Capture the cell that displays the provided text and extract its (X, Y) central coordinate. 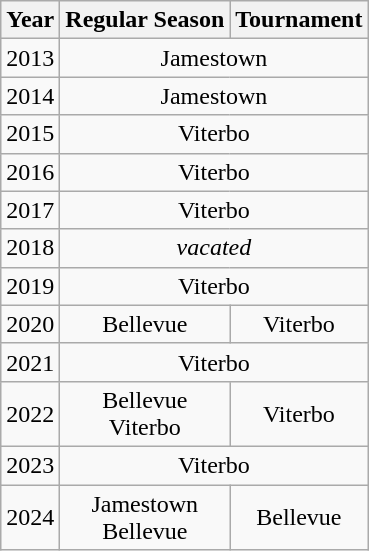
2014 (30, 96)
2023 (30, 465)
2018 (30, 248)
2013 (30, 58)
Tournament (299, 20)
2019 (30, 286)
vacated (214, 248)
2017 (30, 210)
2016 (30, 172)
Regular Season (145, 20)
2015 (30, 134)
2024 (30, 516)
BellevueViterbo (145, 414)
2021 (30, 362)
Year (30, 20)
2022 (30, 414)
2020 (30, 324)
JamestownBellevue (145, 516)
